For the text-containing cell, return its midpoint in (X, Y) coordinate format. 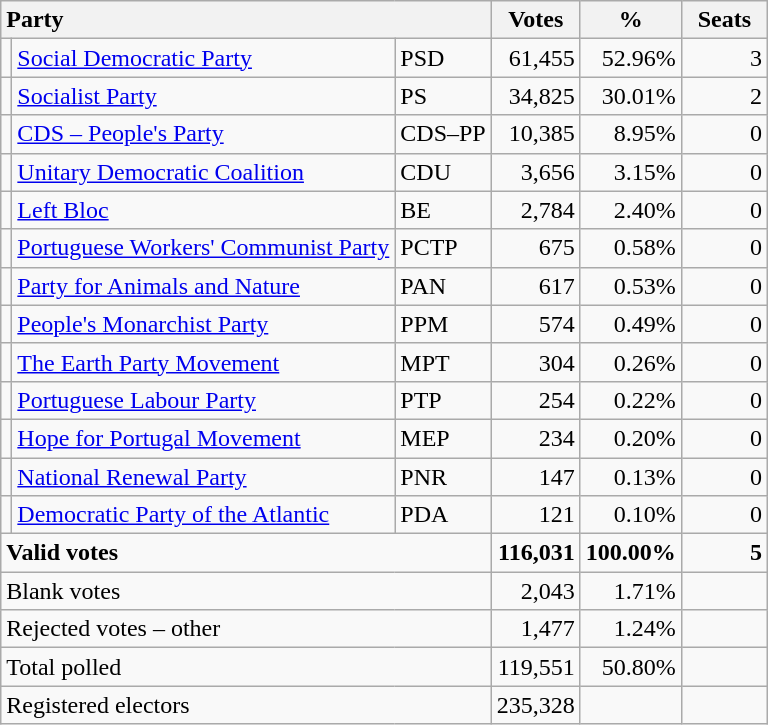
Party (246, 20)
PDA (443, 515)
8.95% (630, 134)
119,551 (536, 667)
CDS – People's Party (204, 134)
52.96% (630, 58)
617 (536, 286)
Seats (724, 20)
MPT (443, 362)
675 (536, 248)
PCTP (443, 248)
0.26% (630, 362)
PPM (443, 324)
3.15% (630, 172)
147 (536, 477)
PNR (443, 477)
Portuguese Workers' Communist Party (204, 248)
574 (536, 324)
5 (724, 553)
30.01% (630, 96)
BE (443, 210)
Left Bloc (204, 210)
Blank votes (246, 591)
3,656 (536, 172)
Party for Animals and Nature (204, 286)
234 (536, 438)
Socialist Party (204, 96)
Democratic Party of the Atlantic (204, 515)
Registered electors (246, 705)
2,043 (536, 591)
Valid votes (246, 553)
1.24% (630, 629)
% (630, 20)
121 (536, 515)
Votes (536, 20)
People's Monarchist Party (204, 324)
PS (443, 96)
0.20% (630, 438)
10,385 (536, 134)
3 (724, 58)
116,031 (536, 553)
0.49% (630, 324)
PTP (443, 400)
National Renewal Party (204, 477)
2.40% (630, 210)
304 (536, 362)
Portuguese Labour Party (204, 400)
235,328 (536, 705)
0.58% (630, 248)
0.22% (630, 400)
0.10% (630, 515)
PSD (443, 58)
34,825 (536, 96)
0.53% (630, 286)
254 (536, 400)
1,477 (536, 629)
MEP (443, 438)
2,784 (536, 210)
CDS–PP (443, 134)
Total polled (246, 667)
2 (724, 96)
100.00% (630, 553)
Rejected votes – other (246, 629)
The Earth Party Movement (204, 362)
Unitary Democratic Coalition (204, 172)
PAN (443, 286)
50.80% (630, 667)
0.13% (630, 477)
Social Democratic Party (204, 58)
1.71% (630, 591)
Hope for Portugal Movement (204, 438)
61,455 (536, 58)
CDU (443, 172)
